Output the [x, y] coordinate of the center of the cell containing the given text.  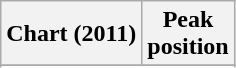
Peakposition [188, 34]
Chart (2011) [72, 34]
